From the cell containing the given text, extract its center point as [X, Y] coordinate. 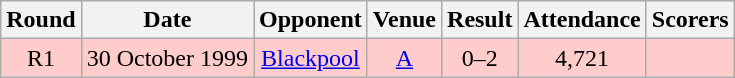
30 October 1999 [167, 58]
Round [41, 20]
Scorers [690, 20]
Opponent [311, 20]
R1 [41, 58]
Attendance [582, 20]
A [404, 58]
Date [167, 20]
4,721 [582, 58]
Venue [404, 20]
Blackpool [311, 58]
0–2 [480, 58]
Result [480, 20]
